From the cell containing the given text, extract its center point as [X, Y] coordinate. 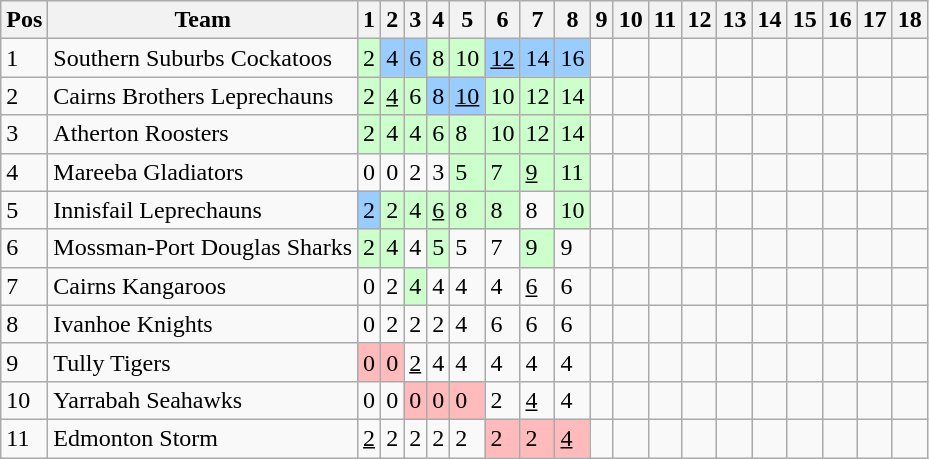
Edmonton Storm [203, 438]
Tully Tigers [203, 362]
Team [203, 20]
Cairns Kangaroos [203, 286]
13 [734, 20]
Ivanhoe Knights [203, 324]
Innisfail Leprechauns [203, 210]
Mossman-Port Douglas Sharks [203, 248]
Pos [24, 20]
17 [874, 20]
Atherton Roosters [203, 134]
Cairns Brothers Leprechauns [203, 96]
15 [804, 20]
Yarrabah Seahawks [203, 400]
18 [910, 20]
Southern Suburbs Cockatoos [203, 58]
Mareeba Gladiators [203, 172]
